Determine the [X, Y] coordinate at the center of the cell enclosing the given text.  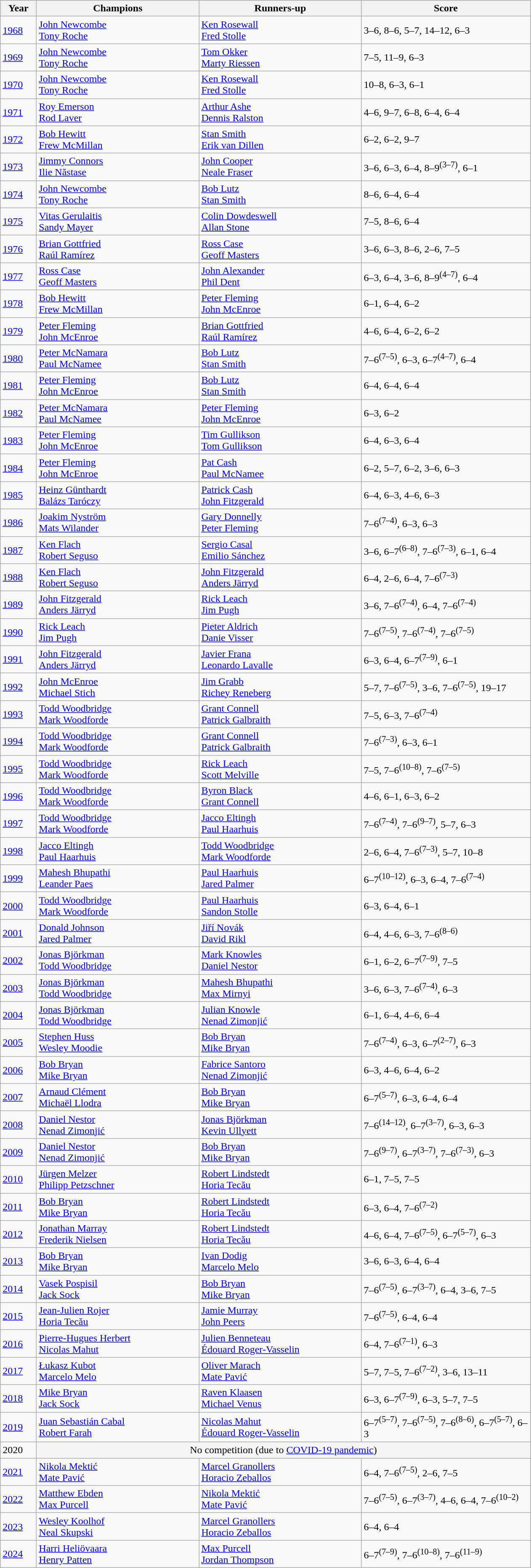
10–8, 6–3, 6–1 [446, 85]
Stephen Huss Wesley Moodie [118, 1042]
Pierre-Hugues Herbert Nicolas Mahut [118, 1343]
2002 [19, 961]
4–6, 6–4, 7–6(7–5), 6–7(5–7), 6–3 [446, 1234]
6–4, 4–6, 6–3, 7–6(8–6) [446, 933]
7–6(7–4), 6–3, 6–3 [446, 522]
1990 [19, 632]
Nicolas Mahut Édouard Roger-Vasselin [280, 1427]
2021 [19, 1472]
2015 [19, 1316]
1973 [19, 167]
1975 [19, 221]
John Alexander Phil Dent [280, 276]
7–6(7–4), 7–6(9–7), 5–7, 6–3 [446, 824]
Byron Black Grant Connell [280, 797]
6–1, 6–2, 6–7(7–9), 7–5 [446, 961]
6–4, 6–3, 4–6, 6–3 [446, 495]
1979 [19, 331]
6–3, 6–4, 7–6(7–2) [446, 1206]
Jiří Novák David Rikl [280, 933]
Mike Bryan Jack Sock [118, 1398]
3–6, 6–3, 6–4, 6–4 [446, 1262]
7–5, 11–9, 6–3 [446, 57]
6–3, 6–4, 3–6, 8–9(4–7), 6–4 [446, 276]
No competition (due to COVID-19 pandemic) [284, 1450]
7–6(7–4), 6–3, 6–7(2–7), 6–3 [446, 1042]
2013 [19, 1262]
Jean-Julien Rojer Horia Tecău [118, 1316]
7–6(7–5), 6–3, 6–7(4–7), 6–4 [446, 358]
6–4, 7–6(7–1), 6–3 [446, 1343]
Fabrice Santoro Nenad Zimonjić [280, 1070]
7–5, 6–3, 7–6(7–4) [446, 714]
1977 [19, 276]
4–6, 6–4, 6–2, 6–2 [446, 331]
2006 [19, 1070]
1969 [19, 57]
2019 [19, 1427]
2016 [19, 1343]
2001 [19, 933]
1980 [19, 358]
2010 [19, 1179]
Heinz Günthardt Balázs Taróczy [118, 495]
6–7(5–7), 6–3, 6–4, 6–4 [446, 1097]
2011 [19, 1206]
Jonas Björkman Kevin Ullyett [280, 1125]
7–6(7–5), 6–7(3–7), 6–4, 3–6, 7–5 [446, 1289]
1994 [19, 741]
2009 [19, 1152]
1976 [19, 249]
Vitas Gerulaitis Sandy Mayer [118, 221]
2020 [19, 1450]
2003 [19, 988]
2008 [19, 1125]
7–6(7–5), 7–6(7–4), 7–6(7–5) [446, 632]
Stan Smith Erik van Dillen [280, 140]
8–6, 6–4, 6–4 [446, 194]
1970 [19, 85]
6–7(7–9), 7–6(10–8), 7–6(11–9) [446, 1554]
Łukasz Kubot Marcelo Melo [118, 1371]
1999 [19, 878]
Vasek Pospisil Jack Sock [118, 1289]
1968 [19, 30]
Julian Knowle Nenad Zimonjić [280, 1015]
7–6(7–5), 6–7(3–7), 4–6, 6–4, 7–6(10–2) [446, 1499]
1995 [19, 769]
7–5, 7–6(10–8), 7–6(7–5) [446, 769]
2012 [19, 1234]
6–3, 6–2 [446, 413]
1993 [19, 714]
1996 [19, 797]
Joakim Nyström Mats Wilander [118, 522]
6–4, 6–4 [446, 1527]
1983 [19, 441]
2023 [19, 1527]
Max Purcell Jordan Thompson [280, 1554]
Patrick Cash John Fitzgerald [280, 495]
Runners-up [280, 8]
1985 [19, 495]
Jürgen Melzer Philipp Petzschner [118, 1179]
7–6(7–3), 6–3, 6–1 [446, 741]
6–2, 6–2, 9–7 [446, 140]
3–6, 6–3, 8–6, 2–6, 7–5 [446, 249]
Paul Haarhuis Sandon Stolle [280, 906]
Oliver Marach Mate Pavić [280, 1371]
Mahesh Bhupathi Max Mirnyi [280, 988]
Tim Gullikson Tom Gullikson [280, 441]
Juan Sebastián Cabal Robert Farah [118, 1427]
4–6, 9–7, 6–8, 6–4, 6–4 [446, 112]
6–4, 2–6, 6–4, 7–6(7–3) [446, 577]
1998 [19, 851]
1972 [19, 140]
Paul Haarhuis Jared Palmer [280, 878]
3–6, 6–3, 6–4, 8–9(3–7), 6–1 [446, 167]
3–6, 7–6(7–4), 6–4, 7–6(7–4) [446, 605]
3–6, 6–3, 7–6(7–4), 6–3 [446, 988]
1974 [19, 194]
Jimmy Connors Ilie Năstase [118, 167]
6–7(10–12), 6–3, 6–4, 7–6(7–4) [446, 878]
Sergio Casal Emilio Sánchez [280, 550]
6–3, 4–6, 6–4, 6–2 [446, 1070]
3–6, 8–6, 5–7, 14–12, 6–3 [446, 30]
6–4, 6–3, 6–4 [446, 441]
Raven Klaasen Michael Venus [280, 1398]
7–6(14–12), 6–7(3–7), 6–3, 6–3 [446, 1125]
6–3, 6–7(7–9), 6–3, 5–7, 7–5 [446, 1398]
6–1, 6–4, 4–6, 6–4 [446, 1015]
1971 [19, 112]
Score [446, 8]
Jim Grabb Richey Reneberg [280, 686]
2007 [19, 1097]
Champions [118, 8]
Arnaud Clément Michaël Llodra [118, 1097]
6–1, 7–5, 7–5 [446, 1179]
Wesley Koolhof Neal Skupski [118, 1527]
Year [19, 8]
1978 [19, 304]
1991 [19, 660]
1986 [19, 522]
Mahesh Bhupathi Leander Paes [118, 878]
Javier Frana Leonardo Lavalle [280, 660]
1984 [19, 468]
5–7, 7–5, 7–6(7–2), 3–6, 13–11 [446, 1371]
Tom Okker Marty Riessen [280, 57]
Gary Donnelly Peter Fleming [280, 522]
John McEnroe Michael Stich [118, 686]
1997 [19, 824]
2024 [19, 1554]
1987 [19, 550]
2014 [19, 1289]
Ivan Dodig Marcelo Melo [280, 1262]
6–4, 6–4, 6–4 [446, 386]
Pat Cash Paul McNamee [280, 468]
2000 [19, 906]
Jamie Murray John Peers [280, 1316]
2017 [19, 1371]
Rick Leach Scott Melville [280, 769]
2022 [19, 1499]
6–7(5–7), 7–6(7–5), 7–6(8–6), 6–7(5–7), 6–3 [446, 1427]
1982 [19, 413]
Mark Knowles Daniel Nestor [280, 961]
6–3, 6–4, 6–7(7–9), 6–1 [446, 660]
7–6(7–5), 6–4, 6–4 [446, 1316]
3–6, 6–7(6–8), 7–6(7–3), 6–1, 6–4 [446, 550]
Roy Emerson Rod Laver [118, 112]
Matthew Ebden Max Purcell [118, 1499]
Jonathan Marray Frederik Nielsen [118, 1234]
6–2, 5–7, 6–2, 3–6, 6–3 [446, 468]
Donald Johnson Jared Palmer [118, 933]
Pieter Aldrich Danie Visser [280, 632]
1989 [19, 605]
6–4, 7–6(7–5), 2–6, 7–5 [446, 1472]
4–6, 6–1, 6–3, 6–2 [446, 797]
5–7, 7–6(7–5), 3–6, 7–6(7–5), 19–17 [446, 686]
Harri Heliövaara Henry Patten [118, 1554]
2–6, 6–4, 7–6(7–3), 5–7, 10–8 [446, 851]
Julien Benneteau Édouard Roger-Vasselin [280, 1343]
1988 [19, 577]
1992 [19, 686]
7–5, 8–6, 6–4 [446, 221]
2004 [19, 1015]
John Cooper Neale Fraser [280, 167]
Arthur Ashe Dennis Ralston [280, 112]
2018 [19, 1398]
Colin Dowdeswell Allan Stone [280, 221]
7–6(9–7), 6–7(3–7), 7–6(7–3), 6–3 [446, 1152]
6–3, 6–4, 6–1 [446, 906]
6–1, 6–4, 6–2 [446, 304]
2005 [19, 1042]
1981 [19, 386]
